For the text-containing cell, return its midpoint in (X, Y) coordinate format. 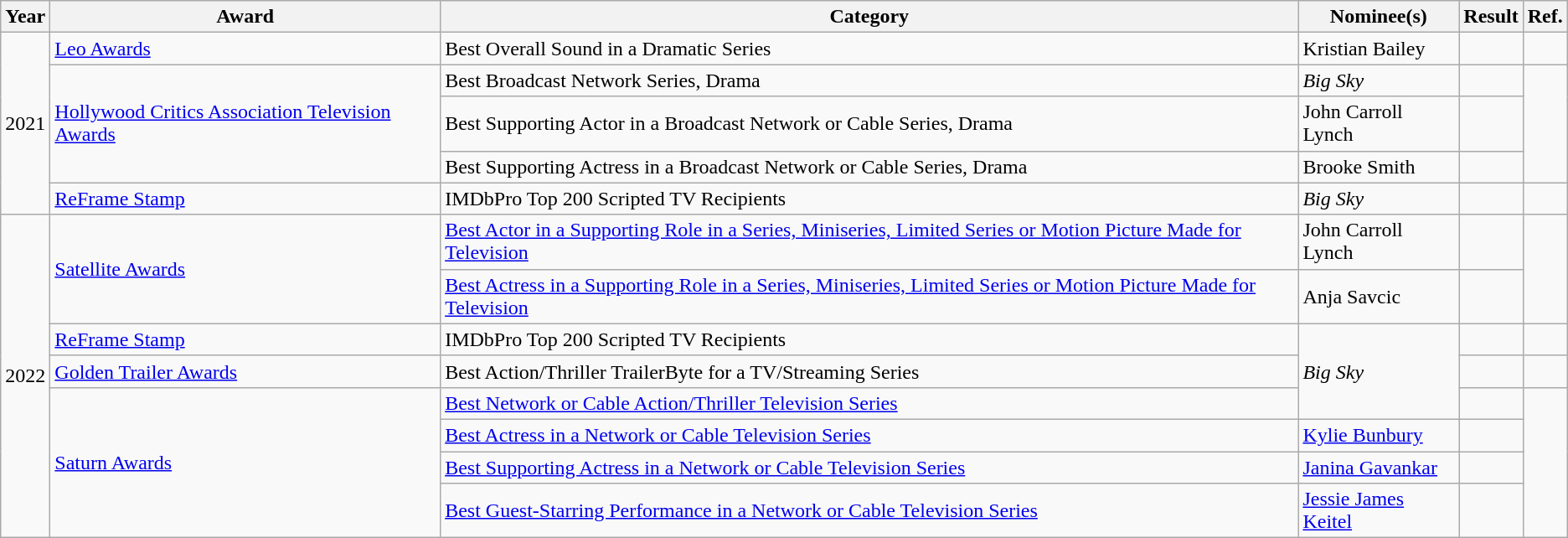
Jessie James Keitel (1379, 511)
Best Guest-Starring Performance in a Network or Cable Television Series (869, 511)
Best Overall Sound in a Dramatic Series (869, 49)
Best Action/Thriller TrailerByte for a TV/Streaming Series (869, 371)
Anja Savcic (1379, 297)
Golden Trailer Awards (245, 371)
Best Supporting Actress in a Broadcast Network or Cable Series, Drama (869, 167)
2022 (25, 376)
Janina Gavankar (1379, 467)
Brooke Smith (1379, 167)
Best Actress in a Network or Cable Television Series (869, 435)
Best Broadcast Network Series, Drama (869, 80)
Category (869, 17)
Satellite Awards (245, 269)
Best Actor in a Supporting Role in a Series, Miniseries, Limited Series or Motion Picture Made for Television (869, 241)
Award (245, 17)
Best Network or Cable Action/Thriller Television Series (869, 403)
2021 (25, 124)
Best Actress in a Supporting Role in a Series, Miniseries, Limited Series or Motion Picture Made for Television (869, 297)
Year (25, 17)
Saturn Awards (245, 463)
Kristian Bailey (1379, 49)
Result (1491, 17)
Nominee(s) (1379, 17)
Leo Awards (245, 49)
Kylie Bunbury (1379, 435)
Ref. (1545, 17)
Best Supporting Actor in a Broadcast Network or Cable Series, Drama (869, 124)
Hollywood Critics Association Television Awards (245, 124)
Best Supporting Actress in a Network or Cable Television Series (869, 467)
